From the cell containing the given text, extract its center point as [X, Y] coordinate. 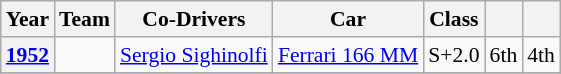
Year [28, 19]
S+2.0 [454, 55]
4th [541, 55]
Class [454, 19]
6th [504, 55]
Co-Drivers [194, 19]
Sergio Sighinolfi [194, 55]
1952 [28, 55]
Car [348, 19]
Ferrari 166 MM [348, 55]
Team [84, 19]
